Identify which cell holds the provided text, then report its [X, Y] central coordinate. 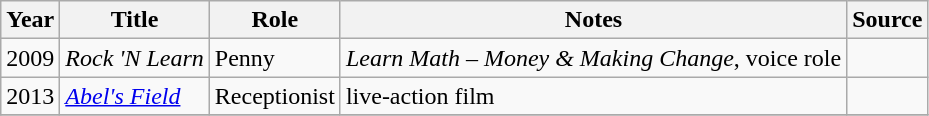
Receptionist [274, 96]
Title [135, 20]
Source [888, 20]
Abel's Field [135, 96]
live-action film [593, 96]
Learn Math – Money & Making Change, voice role [593, 58]
2013 [30, 96]
Role [274, 20]
Notes [593, 20]
Penny [274, 58]
Rock 'N Learn [135, 58]
2009 [30, 58]
Year [30, 20]
